Detect which cell encompasses the target text, then output its (X, Y) center coordinate. 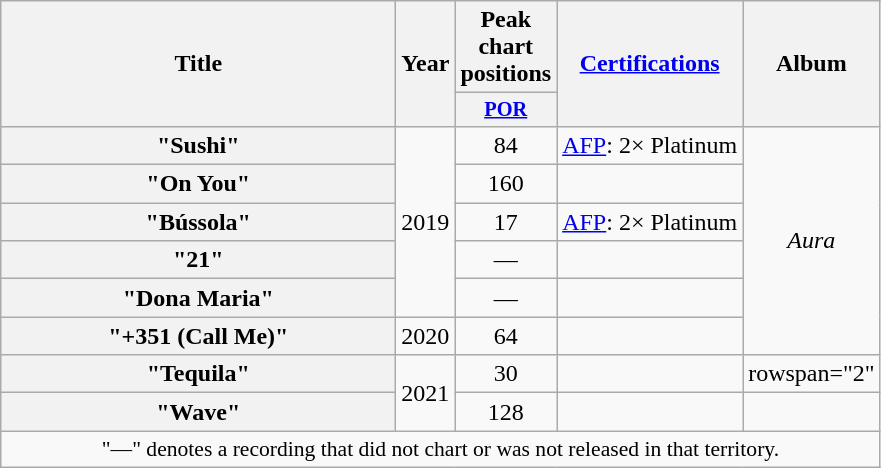
Year (426, 64)
"Sushi" (198, 145)
"+351 (Call Me)" (198, 336)
2020 (426, 336)
"Wave" (198, 412)
160 (506, 184)
Aura (812, 240)
"On You" (198, 184)
rowspan="2" (812, 374)
POR (506, 110)
"Tequila" (198, 374)
Album (812, 64)
"—" denotes a recording that did not chart or was not released in that territory. (440, 449)
64 (506, 336)
Certifications (650, 64)
17 (506, 222)
Title (198, 64)
84 (506, 145)
30 (506, 374)
"Dona Maria" (198, 298)
"21" (198, 260)
Peak chart positions (506, 47)
2021 (426, 393)
2019 (426, 221)
"Bússola" (198, 222)
128 (506, 412)
